Capture the cell that displays the provided text and extract its (X, Y) central coordinate. 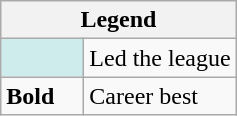
Legend (118, 20)
Led the league (160, 58)
Bold (42, 96)
Career best (160, 96)
